Identify which cell holds the provided text, then report its (X, Y) central coordinate. 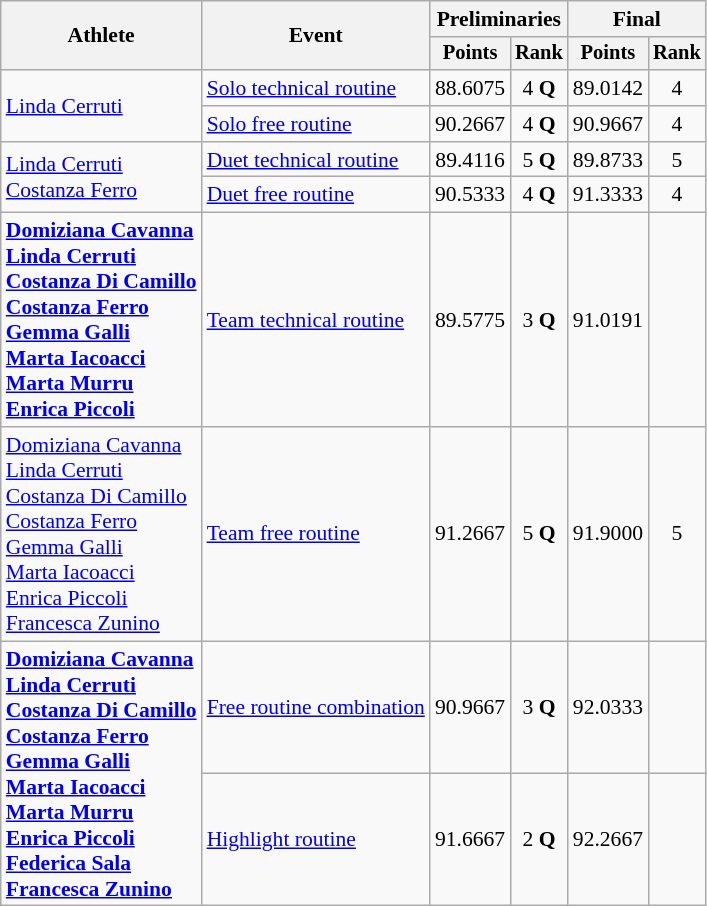
Duet technical routine (316, 160)
Duet free routine (316, 195)
91.3333 (608, 195)
Athlete (102, 36)
Team technical routine (316, 320)
Linda CerrutiCostanza Ferro (102, 178)
90.2667 (470, 124)
89.5775 (470, 320)
Event (316, 36)
91.2667 (470, 534)
Solo technical routine (316, 88)
Linda Cerruti (102, 106)
90.5333 (470, 195)
Domiziana CavannaLinda CerrutiCostanza Di CamilloCostanza FerroGemma GalliMarta IacoacciMarta MurruEnrica PiccoliFederica SalaFrancesca Zunino (102, 774)
Domiziana CavannaLinda CerrutiCostanza Di CamilloCostanza FerroGemma GalliMarta IacoacciMarta MurruEnrica Piccoli (102, 320)
91.0191 (608, 320)
Final (637, 19)
91.9000 (608, 534)
88.6075 (470, 88)
Solo free routine (316, 124)
89.4116 (470, 160)
Preliminaries (499, 19)
Team free routine (316, 534)
92.0333 (608, 708)
89.8733 (608, 160)
Free routine combination (316, 708)
89.0142 (608, 88)
Domiziana CavannaLinda CerrutiCostanza Di CamilloCostanza FerroGemma GalliMarta IacoacciEnrica PiccoliFrancesca Zunino (102, 534)
